Find where the given text appears and provide that cell's center as [x, y] coordinate. 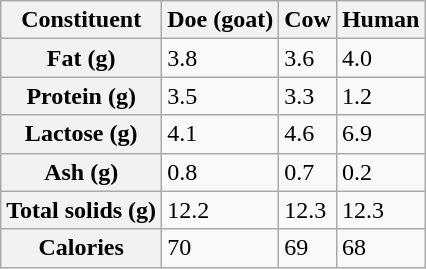
Human [380, 20]
3.8 [220, 58]
4.0 [380, 58]
0.8 [220, 172]
Cow [308, 20]
4.1 [220, 134]
Fat (g) [82, 58]
12.2 [220, 210]
0.2 [380, 172]
69 [308, 248]
3.3 [308, 96]
1.2 [380, 96]
Protein (g) [82, 96]
68 [380, 248]
0.7 [308, 172]
4.6 [308, 134]
Ash (g) [82, 172]
6.9 [380, 134]
Lactose (g) [82, 134]
3.5 [220, 96]
Constituent [82, 20]
Doe (goat) [220, 20]
70 [220, 248]
Calories [82, 248]
3.6 [308, 58]
Total solids (g) [82, 210]
